Determine the (X, Y) coordinate at the center of the cell enclosing the given text.  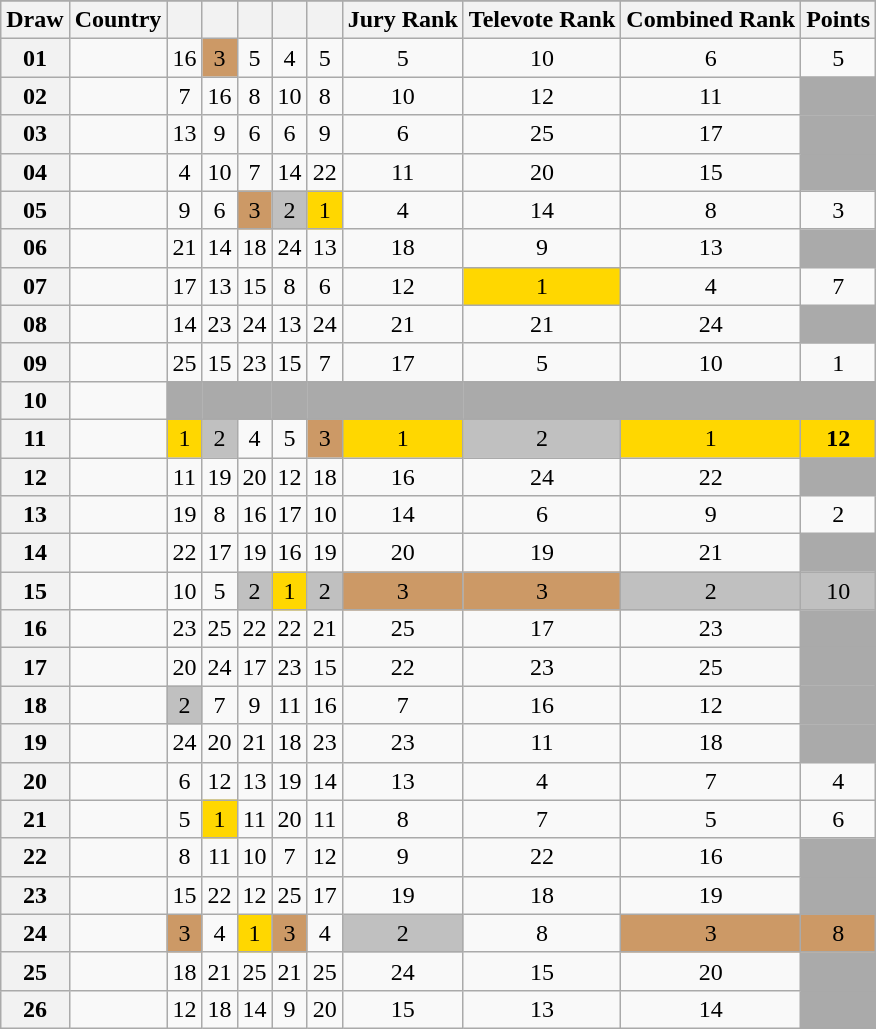
04 (35, 172)
Jury Rank (402, 20)
02 (35, 96)
09 (35, 362)
01 (35, 58)
07 (35, 286)
Points (838, 20)
03 (35, 134)
Combined Rank (711, 20)
Televote Rank (542, 20)
Draw (35, 20)
05 (35, 210)
06 (35, 248)
26 (35, 1009)
08 (35, 324)
Country (118, 20)
